Find where the given text appears and provide that cell's center as [x, y] coordinate. 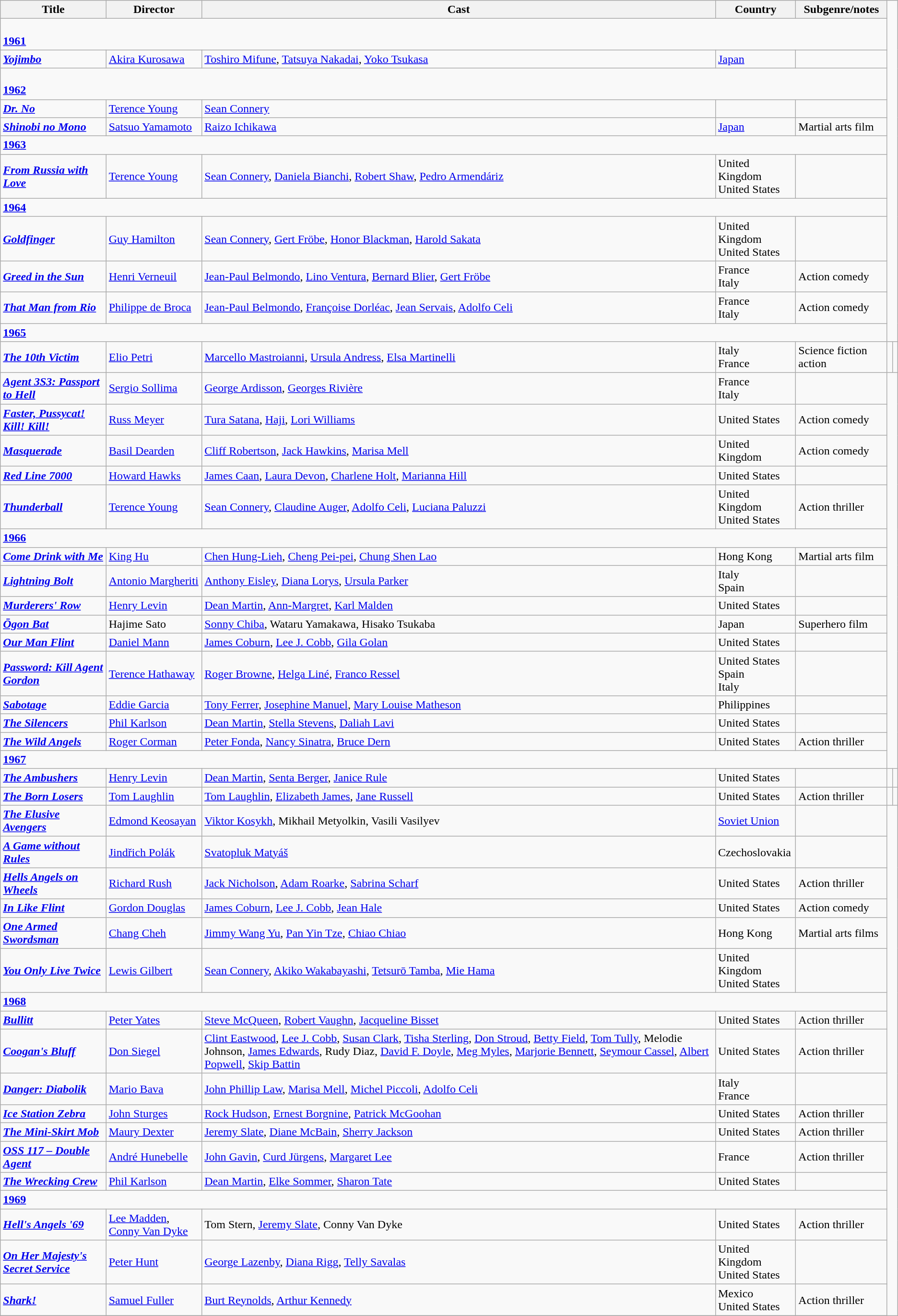
James Coburn, Lee J. Cobb, Gila Golan [459, 642]
OSS 117 – Double Agent [53, 1157]
James Coburn, Lee J. Cobb, Jean Hale [459, 908]
Sean Connery, Claudine Auger, Adolfo Celi, Luciana Paluzzi [459, 507]
Country [755, 10]
Jeremy Slate, Diane McBain, Sherry Jackson [459, 1132]
1968 [444, 1002]
1969 [444, 1200]
Chang Cheh [154, 933]
Shinobi no Mono [53, 127]
Mario Bava [154, 1089]
Sabotage [53, 705]
Dean Martin, Senta Berger, Janice Rule [459, 778]
Thunderball [53, 507]
Jack Nicholson, Adam Roarke, Sabrina Scharf [459, 883]
The 10th Victim [53, 357]
Daniel Mann [154, 642]
Viktor Kosykh, Mikhail Metyolkin, Vasili Vasilyev [459, 821]
Faster, Pussycat! Kill! Kill! [53, 419]
1967 [444, 760]
George Ardisson, Georges Rivière [459, 389]
Ōgon Bat [53, 624]
The Elusive Avengers [53, 821]
The Wrecking Crew [53, 1182]
Jindřich Polák [154, 852]
Henri Verneuil [154, 276]
Elio Petri [154, 357]
Come Drink with Me [53, 556]
The Silencers [53, 723]
George Lazenby, Diana Rigg, Telly Savalas [459, 1262]
King Hu [154, 556]
Title [53, 10]
Sean Connery, Daniela Bianchi, Robert Shaw, Pedro Armendáriz [459, 176]
Basil Dearden [154, 451]
Raizo Ichikawa [459, 127]
Samuel Fuller [154, 1300]
Svatopluk Matyáš [459, 852]
Tom Stern, Jeremy Slate, Conny Van Dyke [459, 1225]
Martial arts films [841, 933]
Cliff Robertson, Jack Hawkins, Marisa Mell [459, 451]
Howard Hawks [154, 476]
Maury Dexter [154, 1132]
André Hunebelle [154, 1157]
Gordon Douglas [154, 908]
Edmond Keosayan [154, 821]
Masquerade [53, 451]
Jimmy Wang Yu, Pan Yin Tze, Chiao Chiao [459, 933]
Akira Kurosawa [154, 59]
Don Siegel [154, 1051]
Eddie Garcia [154, 705]
Sonny Chiba, Wataru Yamakawa, Hisako Tsukaba [459, 624]
Tura Satana, Haji, Lori Williams [459, 419]
Tony Ferrer, Josephine Manuel, Mary Louise Matheson [459, 705]
Soviet Union [755, 821]
1962 [444, 84]
Yojimbo [53, 59]
Password: Kill Agent Gordon [53, 673]
Subgenre/notes [841, 10]
Czechoslovakia [755, 852]
Cast [459, 10]
The Born Losers [53, 796]
Jean-Paul Belmondo, Lino Ventura, Bernard Blier, Gert Fröbe [459, 276]
Dean Martin, Stella Stevens, Daliah Lavi [459, 723]
The Ambushers [53, 778]
Peter Hunt [154, 1262]
Satsuo Yamamoto [154, 127]
1966 [444, 538]
You Only Live Twice [53, 970]
Antonio Margheriti [154, 581]
One Armed Swordsman [53, 933]
United StatesSpainItaly [755, 673]
Sean Connery, Gert Fröbe, Honor Blackman, Harold Sakata [459, 239]
The Wild Angels [53, 742]
Dr. No [53, 108]
1964 [444, 207]
Roger Corman [154, 742]
John Phillip Law, Marisa Mell, Michel Piccoli, Adolfo Celi [459, 1089]
Greed in the Sun [53, 276]
Ice Station Zebra [53, 1113]
Terence Hathaway [154, 673]
Science fiction action [841, 357]
John Gavin, Curd Jürgens, Margaret Lee [459, 1157]
Toshiro Mifune, Tatsuya Nakadai, Yoko Tsukasa [459, 59]
Richard Rush [154, 883]
Sergio Sollima [154, 389]
United Kingdom [755, 451]
In Like Flint [53, 908]
Roger Browne, Helga Liné, Franco Ressel [459, 673]
Philippe de Broca [154, 307]
Tom Laughlin, Elizabeth James, Jane Russell [459, 796]
Guy Hamilton [154, 239]
Bullitt [53, 1020]
Coogan's Bluff [53, 1051]
Goldfinger [53, 239]
Superhero film [841, 624]
Murderers' Row [53, 606]
Anthony Eisley, Diana Lorys, Ursula Parker [459, 581]
Lightning Bolt [53, 581]
Peter Fonda, Nancy Sinatra, Bruce Dern [459, 742]
James Caan, Laura Devon, Charlene Holt, Marianna Hill [459, 476]
Philippines [755, 705]
The Mini-Skirt Mob [53, 1132]
A Game without Rules [53, 852]
Sean Connery [459, 108]
Peter Yates [154, 1020]
Burt Reynolds, Arthur Kennedy [459, 1300]
Rock Hudson, Ernest Borgnine, Patrick McGoohan [459, 1113]
Steve McQueen, Robert Vaughn, Jacqueline Bisset [459, 1020]
John Sturges [154, 1113]
ItalySpain [755, 581]
Hajime Sato [154, 624]
1961 [444, 35]
Danger: Diabolik [53, 1089]
Agent 3S3: Passport to Hell [53, 389]
Lee Madden, Conny Van Dyke [154, 1225]
Red Line 7000 [53, 476]
From Russia with Love [53, 176]
Tom Laughlin [154, 796]
MexicoUnited States [755, 1300]
Sean Connery, Akiko Wakabayashi, Tetsurō Tamba, Mie Hama [459, 970]
Dean Martin, Ann-Margret, Karl Malden [459, 606]
Marcello Mastroianni, Ursula Andress, Elsa Martinelli [459, 357]
Dean Martin, Elke Sommer, Sharon Tate [459, 1182]
On Her Majesty's Secret Service [53, 1262]
Director [154, 10]
That Man from Rio [53, 307]
Hells Angels on Wheels [53, 883]
Hell's Angels '69 [53, 1225]
Chen Hung-Lieh, Cheng Pei-pei, Chung Shen Lao [459, 556]
1963 [444, 145]
Shark! [53, 1300]
1965 [444, 333]
Jean-Paul Belmondo, Françoise Dorléac, Jean Servais, Adolfo Celi [459, 307]
Lewis Gilbert [154, 970]
France [755, 1157]
Our Man Flint [53, 642]
Russ Meyer [154, 419]
